Return the (X, Y) coordinate for the center point of the cell that contains the specified text.  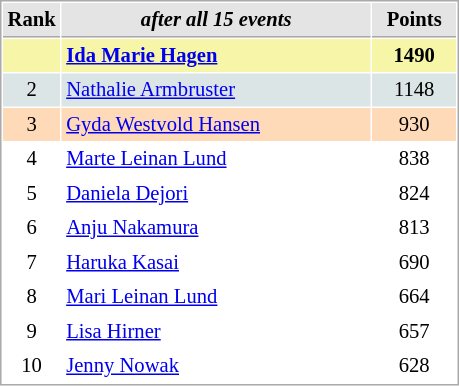
5 (32, 194)
Gyda Westvold Hansen (216, 124)
Daniela Dejori (216, 194)
Mari Leinan Lund (216, 296)
Haruka Kasai (216, 262)
3 (32, 124)
628 (414, 366)
Jenny Nowak (216, 366)
930 (414, 124)
664 (414, 296)
1490 (414, 56)
Points (414, 20)
1148 (414, 90)
4 (32, 158)
8 (32, 296)
6 (32, 228)
2 (32, 90)
690 (414, 262)
838 (414, 158)
Rank (32, 20)
Nathalie Armbruster (216, 90)
Ida Marie Hagen (216, 56)
Anju Nakamura (216, 228)
Marte Leinan Lund (216, 158)
Lisa Hirner (216, 332)
7 (32, 262)
657 (414, 332)
10 (32, 366)
824 (414, 194)
after all 15 events (216, 20)
813 (414, 228)
9 (32, 332)
